Return the [x, y] coordinate for the center point of the cell that contains the specified text.  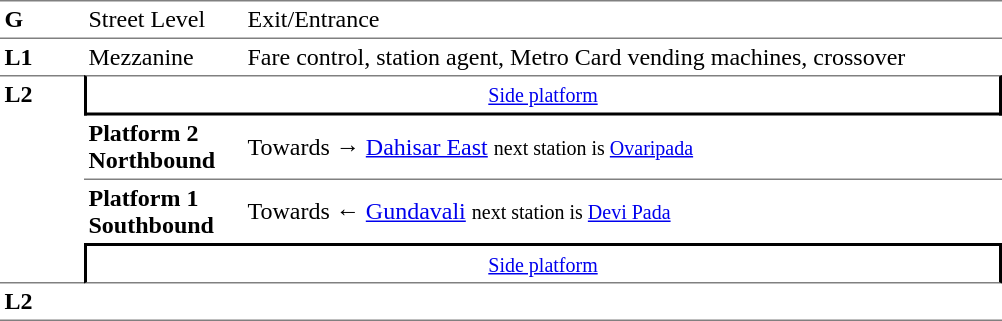
L2 [42, 179]
Platform 2Northbound [164, 148]
Platform 1Southbound [164, 212]
Towards → Dahisar East next station is Ovaripada [622, 148]
Street Level [164, 20]
L1 [42, 57]
Mezzanine [164, 57]
Fare control, station agent, Metro Card vending machines, crossover [622, 57]
Towards ← Gundavali next station is Devi Pada [622, 212]
G [42, 20]
Exit/Entrance [622, 20]
